Provide the (X, Y) coordinate of the cell's center where the given text is located.  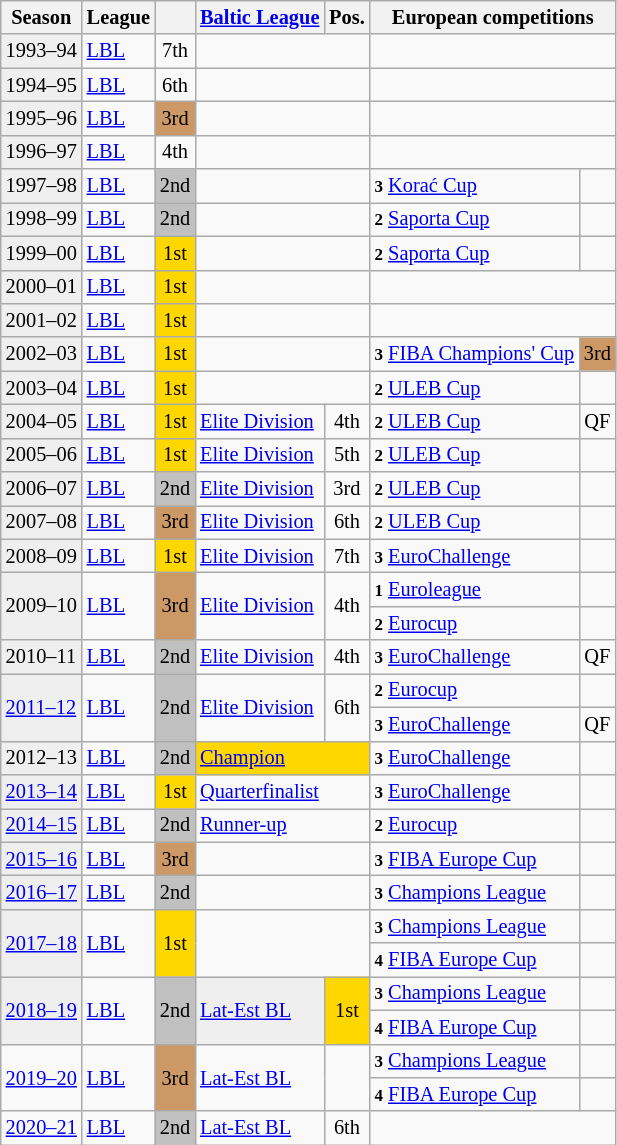
2011–12 (42, 706)
Season (42, 17)
Champion (282, 758)
3 FIBA Europe Cup (474, 859)
League (118, 17)
2010–11 (42, 657)
2014–15 (42, 825)
2006–07 (42, 489)
1 Euroleague (474, 589)
2013–14 (42, 791)
2003–04 (42, 388)
3 Korać Cup (474, 186)
2018–19 (42, 1010)
2019–20 (42, 1078)
1996–97 (42, 152)
1997–98 (42, 186)
2001–02 (42, 320)
1998–99 (42, 219)
2020–21 (42, 1128)
2000–01 (42, 287)
2002–03 (42, 354)
2007–08 (42, 522)
1993–94 (42, 51)
Runner-up (282, 825)
2016–17 (42, 892)
Pos. (346, 17)
2017–18 (42, 942)
2005–06 (42, 455)
2012–13 (42, 758)
2009–10 (42, 606)
2015–16 (42, 859)
Quarterfinalist (282, 791)
2004–05 (42, 421)
1994–95 (42, 85)
European competitions (493, 17)
2008–09 (42, 556)
5th (346, 455)
3 FIBA Champions' Cup (474, 354)
1995–96 (42, 118)
1999–00 (42, 253)
Baltic League (260, 17)
